Identify which cell holds the provided text, then report its [X, Y] central coordinate. 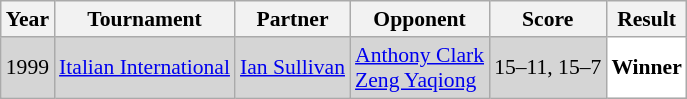
Opponent [420, 19]
Year [28, 19]
Ian Sullivan [292, 68]
Tournament [144, 19]
Partner [292, 19]
Winner [646, 68]
Anthony Clark Zeng Yaqiong [420, 68]
15–11, 15–7 [548, 68]
1999 [28, 68]
Italian International [144, 68]
Score [548, 19]
Result [646, 19]
